Identify which cell holds the provided text, then report its [X, Y] central coordinate. 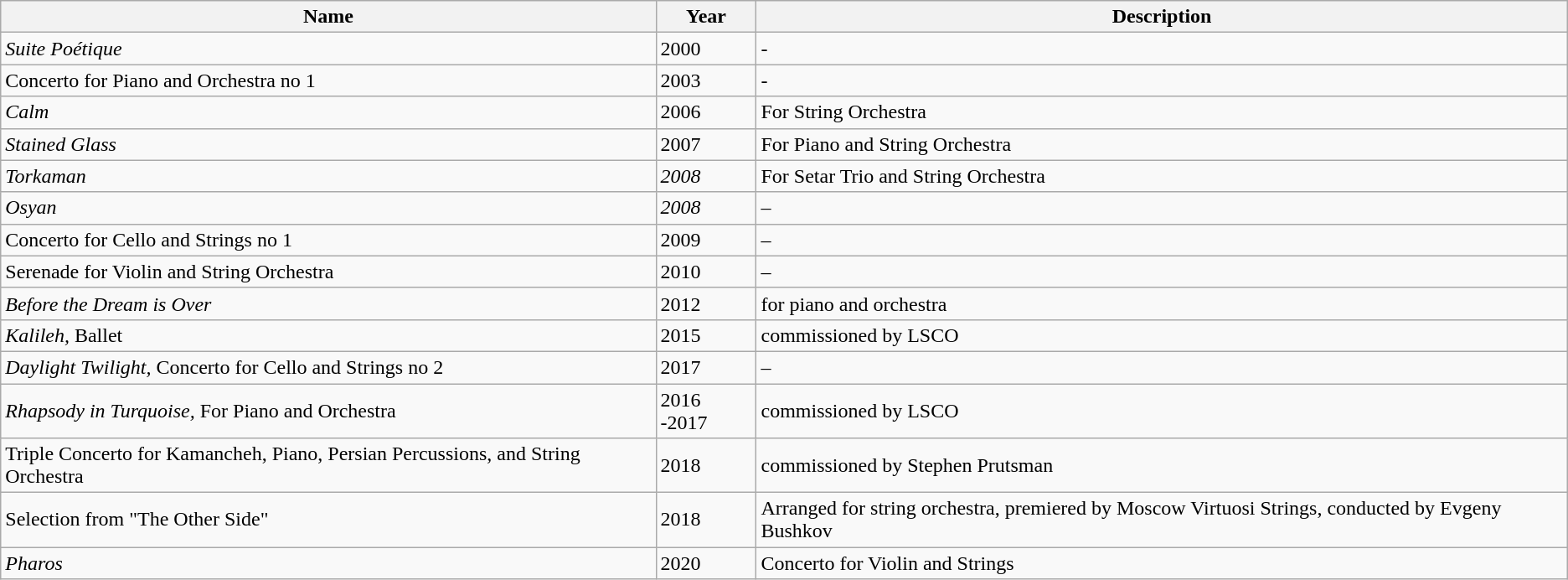
Kalileh, Ballet [328, 335]
Name [328, 17]
2015 [706, 335]
2020 [706, 563]
2003 [706, 80]
Torkaman [328, 176]
Concerto for Cello and Strings no 1 [328, 240]
For String Orchestra [1162, 112]
2017 [706, 367]
Arranged for string orchestra, premiered by Moscow Virtuosi Strings, conducted by Evgeny Bushkov [1162, 520]
Concerto for Violin and Strings [1162, 563]
2007 [706, 144]
Before the Dream is Over [328, 303]
commissioned by Stephen Prutsman [1162, 466]
Rhapsody in Turquoise, For Piano and Orchestra [328, 411]
Concerto for Piano and Orchestra no 1 [328, 80]
Year [706, 17]
Stained Glass [328, 144]
2016 -2017 [706, 411]
For Setar Trio and String Orchestra [1162, 176]
Osyan [328, 208]
For Piano and String Orchestra [1162, 144]
2012 [706, 303]
Serenade for Violin and String Orchestra [328, 272]
Triple Concerto for Kamancheh, Piano, Persian Percussions, and String Orchestra [328, 466]
Calm [328, 112]
Daylight Twilight, Concerto for Cello and Strings no 2 [328, 367]
2010 [706, 272]
2009 [706, 240]
for piano and orchestra [1162, 303]
Pharos [328, 563]
Description [1162, 17]
Suite Poétique [328, 49]
2000 [706, 49]
2006 [706, 112]
Selection from "The Other Side" [328, 520]
